Determine the (x, y) coordinate at the center of the cell enclosing the given text.  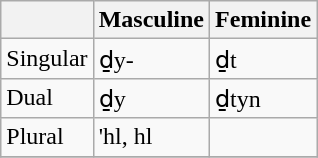
Masculine (151, 20)
ḏy- (151, 59)
ḏy (151, 98)
ḏtyn (264, 98)
'hl, hl (151, 137)
Plural (47, 137)
ḏt (264, 59)
Feminine (264, 20)
Singular (47, 59)
Dual (47, 98)
